Search for the cell housing the specified text and yield its [X, Y] center coordinate. 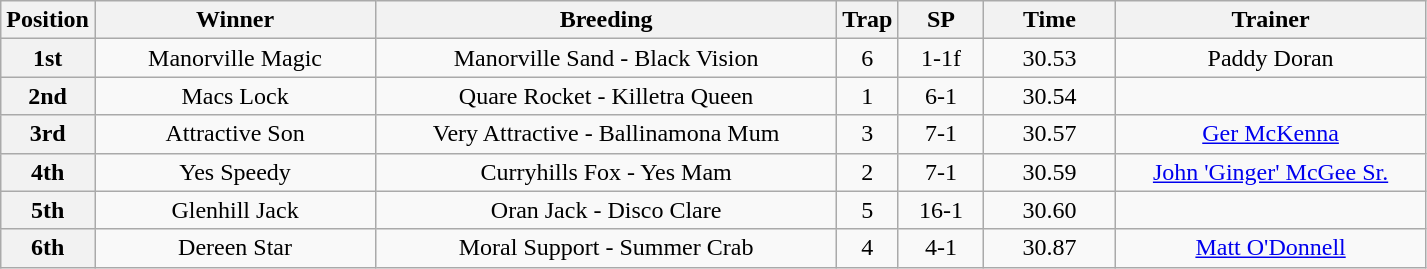
Position [48, 20]
Oran Jack - Disco Clare [606, 210]
2 [868, 172]
16-1 [941, 210]
Breeding [606, 20]
Trainer [1270, 20]
Dereen Star [234, 248]
30.53 [1050, 58]
Glenhill Jack [234, 210]
Matt O'Donnell [1270, 248]
Manorville Magic [234, 58]
1 [868, 96]
4th [48, 172]
4 [868, 248]
Trap [868, 20]
1-1f [941, 58]
Ger McKenna [1270, 134]
30.60 [1050, 210]
6-1 [941, 96]
30.59 [1050, 172]
5 [868, 210]
SP [941, 20]
4-1 [941, 248]
6 [868, 58]
Curryhills Fox - Yes Mam [606, 172]
Yes Speedy [234, 172]
Time [1050, 20]
30.57 [1050, 134]
Attractive Son [234, 134]
Manorville Sand - Black Vision [606, 58]
6th [48, 248]
Quare Rocket - Killetra Queen [606, 96]
3rd [48, 134]
30.87 [1050, 248]
1st [48, 58]
Very Attractive - Ballinamona Mum [606, 134]
John 'Ginger' McGee Sr. [1270, 172]
2nd [48, 96]
Moral Support - Summer Crab [606, 248]
Paddy Doran [1270, 58]
Winner [234, 20]
Macs Lock [234, 96]
3 [868, 134]
5th [48, 210]
30.54 [1050, 96]
